For the text-containing cell, return its midpoint in [X, Y] coordinate format. 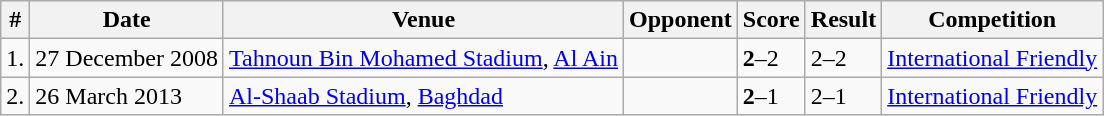
Result [843, 20]
Date [127, 20]
1. [16, 58]
Tahnoun Bin Mohamed Stadium, Al Ain [423, 58]
Al-Shaab Stadium, Baghdad [423, 96]
Venue [423, 20]
27 December 2008 [127, 58]
Opponent [681, 20]
Competition [992, 20]
# [16, 20]
2. [16, 96]
26 March 2013 [127, 96]
Score [771, 20]
